Search for the cell housing the specified text and yield its [x, y] center coordinate. 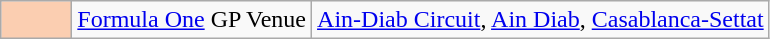
Formula One GP Venue [192, 20]
Ain-Diab Circuit, Ain Diab, Casablanca-Settat [541, 20]
